Return [X, Y] of the center of cell containing provided text 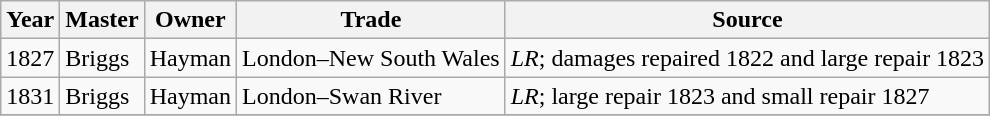
LR; large repair 1823 and small repair 1827 [747, 96]
Source [747, 20]
Master [102, 20]
Year [30, 20]
London–New South Wales [372, 58]
Trade [372, 20]
London–Swan River [372, 96]
LR; damages repaired 1822 and large repair 1823 [747, 58]
Owner [190, 20]
1827 [30, 58]
1831 [30, 96]
